Scan for the cell matching the given text and deliver its (x, y) coordinate at center. 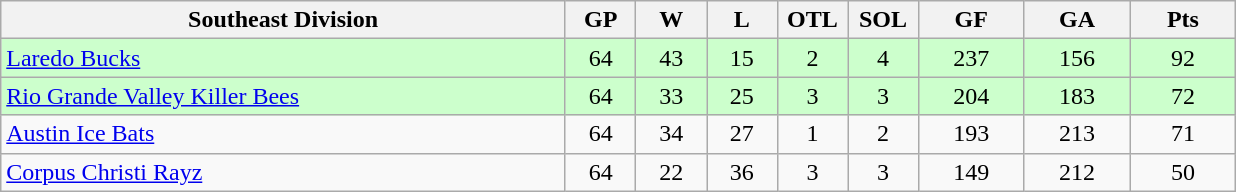
204 (971, 96)
183 (1077, 96)
Pts (1183, 20)
15 (742, 58)
Austin Ice Bats (284, 134)
22 (672, 172)
33 (672, 96)
Southeast Division (284, 20)
GP (600, 20)
36 (742, 172)
43 (672, 58)
GF (971, 20)
212 (1077, 172)
149 (971, 172)
Laredo Bucks (284, 58)
237 (971, 58)
25 (742, 96)
4 (884, 58)
193 (971, 134)
OTL (812, 20)
SOL (884, 20)
W (672, 20)
Corpus Christi Rayz (284, 172)
GA (1077, 20)
Rio Grande Valley Killer Bees (284, 96)
71 (1183, 134)
50 (1183, 172)
213 (1077, 134)
92 (1183, 58)
1 (812, 134)
72 (1183, 96)
L (742, 20)
27 (742, 134)
34 (672, 134)
156 (1077, 58)
